Return (X, Y) of the center of cell containing provided text 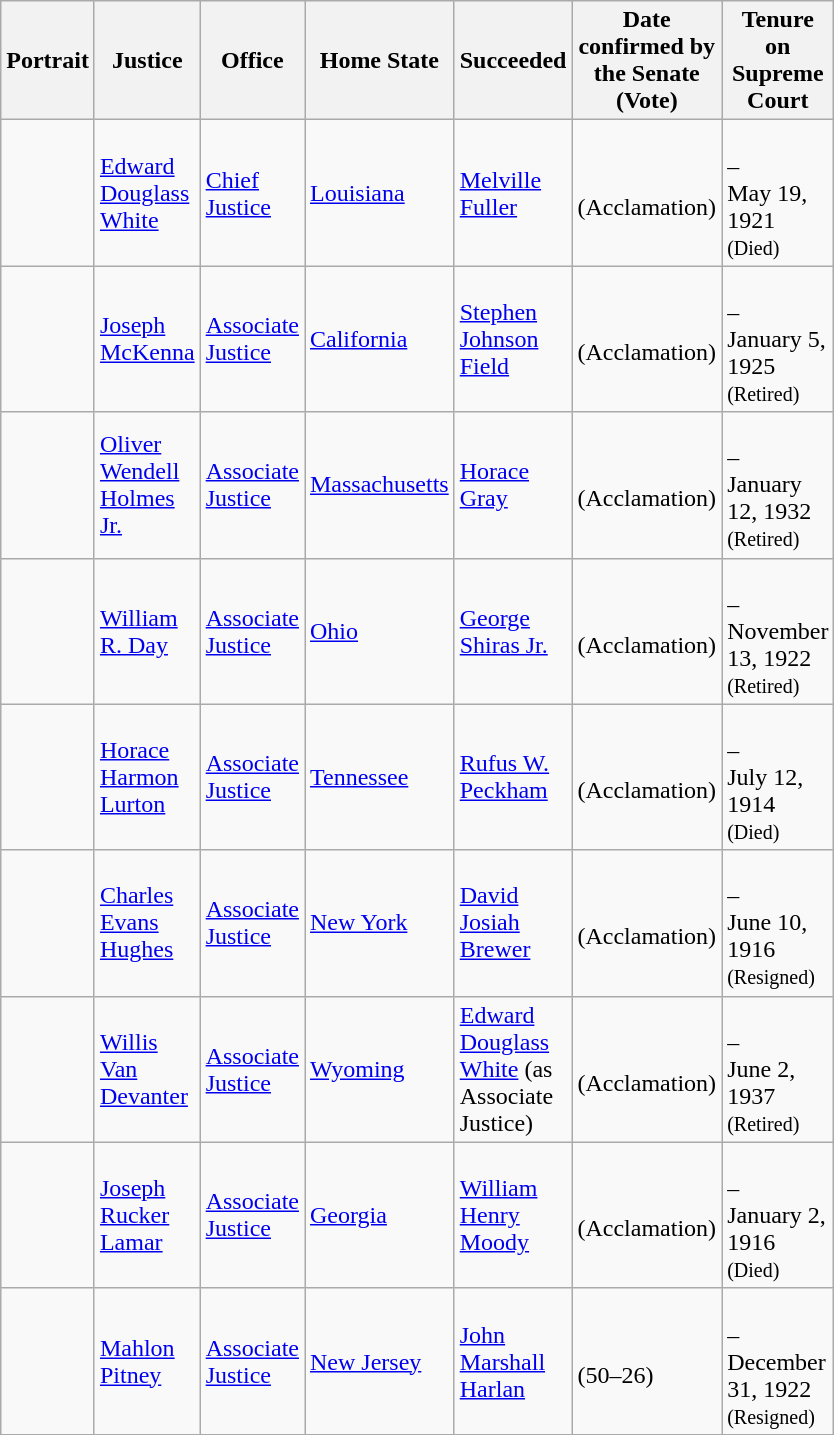
–November 13, 1922(Retired) (778, 631)
Massachusetts (379, 485)
Stephen Johnson Field (513, 339)
George Shiras Jr. (513, 631)
Chief Justice (252, 193)
New York (379, 923)
Mahlon Pitney (147, 1361)
Charles Evans Hughes (147, 923)
Wyoming (379, 1069)
Edward Douglass White (147, 193)
Willis Van Devanter (147, 1069)
Joseph Rucker Lamar (147, 1215)
Rufus W. Peckham (513, 777)
Ohio (379, 631)
Oliver Wendell Holmes Jr. (147, 485)
Horace Gray (513, 485)
Joseph McKenna (147, 339)
Portrait (48, 60)
Tennessee (379, 777)
–June 10, 1916(Resigned) (778, 923)
Georgia (379, 1215)
–May 19, 1921(Died) (778, 193)
California (379, 339)
Louisiana (379, 193)
–January 12, 1932(Retired) (778, 485)
Justice (147, 60)
Office (252, 60)
–December 31, 1922(Resigned) (778, 1361)
Tenure on Supreme Court (778, 60)
–January 2, 1916(Died) (778, 1215)
William Henry Moody (513, 1215)
Horace Harmon Lurton (147, 777)
Home State (379, 60)
Edward Douglass White (as Associate Justice) (513, 1069)
Melville Fuller (513, 193)
William R. Day (147, 631)
Succeeded (513, 60)
New Jersey (379, 1361)
–June 2, 1937(Retired) (778, 1069)
David Josiah Brewer (513, 923)
John Marshall Harlan (513, 1361)
–July 12, 1914(Died) (778, 777)
Date confirmed by the Senate(Vote) (647, 60)
(50–26) (647, 1361)
–January 5, 1925(Retired) (778, 339)
